Return [X, Y] of the center of cell containing provided text 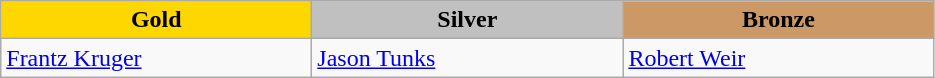
Frantz Kruger [156, 58]
Jason Tunks [468, 58]
Silver [468, 20]
Bronze [778, 20]
Robert Weir [778, 58]
Gold [156, 20]
